Provide the (X, Y) coordinate of the cell's center where the given text is located.  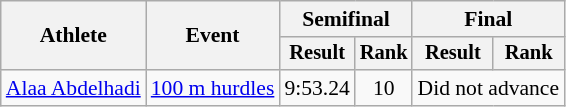
Athlete (74, 36)
10 (384, 88)
100 m hurdles (213, 88)
9:53.24 (316, 88)
Did not advance (488, 88)
Event (213, 36)
Semifinal (346, 19)
Final (488, 19)
Alaa Abdelhadi (74, 88)
